Pinpoint the cell where the given text exists, returning its [X, Y] midpoint coordinate. 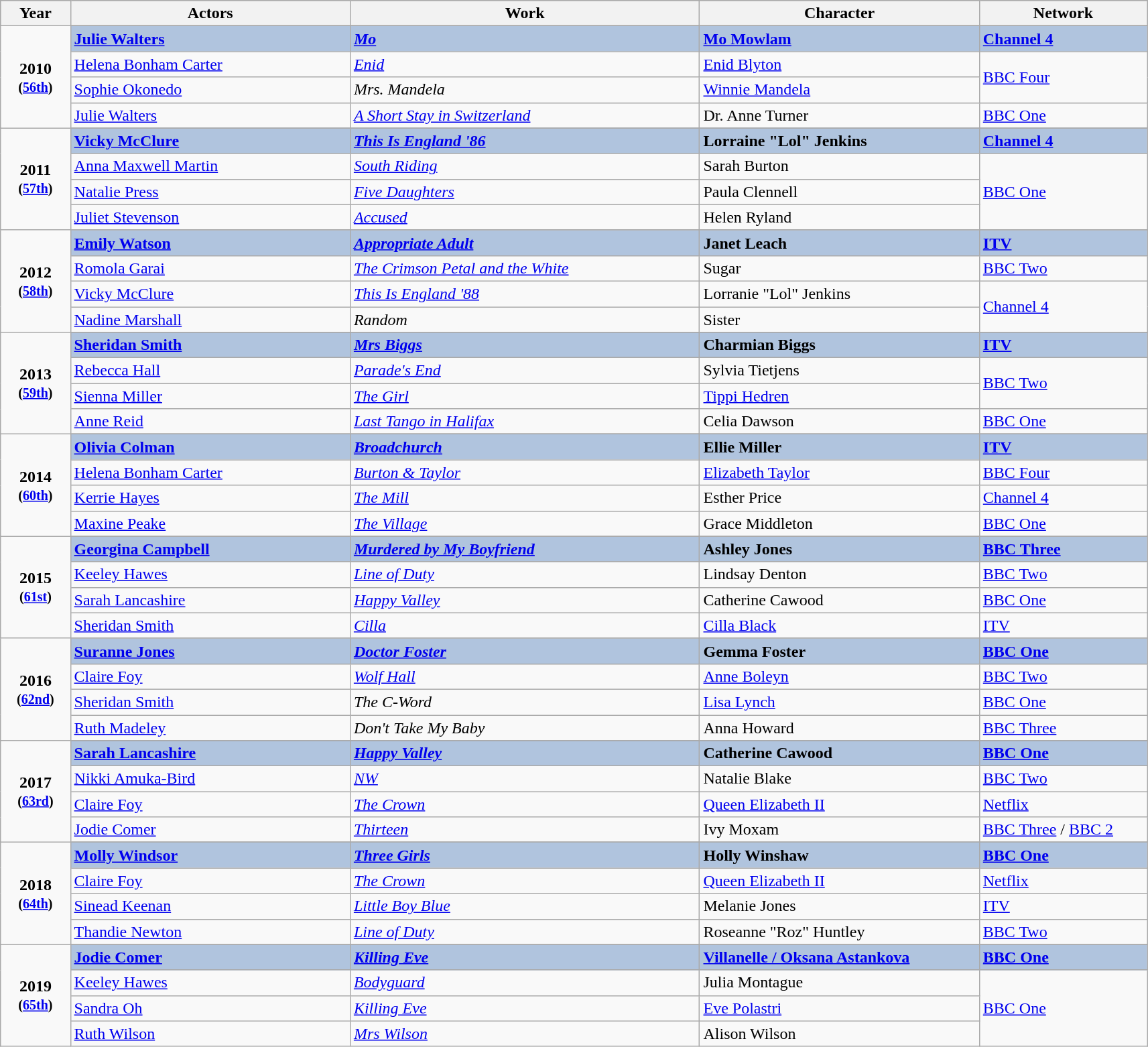
Janet Leach [839, 243]
Sophie Okonedo [210, 90]
Charmian Biggs [839, 345]
Accused [525, 217]
Cilla Black [839, 625]
Elizabeth Taylor [839, 473]
Lorranie "Lol" Jenkins [839, 294]
Gemma Foster [839, 651]
Lisa Lynch [839, 702]
The Crimson Petal and the White [525, 268]
Paula Clennell [839, 192]
Doctor Foster [525, 651]
Natalie Blake [839, 779]
Five Daughters [525, 192]
Mrs Biggs [525, 345]
Grace Middleton [839, 523]
Suranne Jones [210, 651]
2015 (61st) [36, 587]
The C-Word [525, 702]
NW [525, 779]
Esther Price [839, 498]
Three Girls [525, 855]
The Village [525, 523]
Lorraine "Lol" Jenkins [839, 141]
Appropriate Adult [525, 243]
2012 (58th) [36, 281]
Don't Take My Baby [525, 727]
Ruth Wilson [210, 1034]
Sylvia Tietjens [839, 371]
Ruth Madeley [210, 727]
2017 (63rd) [36, 792]
Network [1063, 13]
Dr. Anne Turner [839, 115]
Enid Blyton [839, 64]
Thandie Newton [210, 932]
Nikki Amuka-Bird [210, 779]
Mo Mowlam [839, 39]
Ashley Jones [839, 549]
A Short Stay in Switzerland [525, 115]
Work [525, 13]
Actors [210, 13]
Alison Wilson [839, 1034]
Cilla [525, 625]
This Is England '86 [525, 141]
Molly Windsor [210, 855]
Murdered by My Boyfriend [525, 549]
2019 (65th) [36, 995]
Mo [525, 39]
Eve Polastri [839, 1008]
Thirteen [525, 830]
Sinead Keenan [210, 906]
Sandra Oh [210, 1008]
Mrs Wilson [525, 1034]
Melanie Jones [839, 906]
Helen Ryland [839, 217]
Romola Garai [210, 268]
Villanelle / Oksana Astankova [839, 957]
Kerrie Hayes [210, 498]
Year [36, 13]
2010 (56th) [36, 77]
Nadine Marshall [210, 320]
BBC Three / BBC 2 [1063, 830]
Bodyguard [525, 983]
Sienna Miller [210, 396]
Anna Howard [839, 727]
This Is England '88 [525, 294]
2013 (59th) [36, 383]
The Girl [525, 396]
Broadchurch [525, 447]
Winnie Mandela [839, 90]
Burton & Taylor [525, 473]
Sarah Burton [839, 166]
Julia Montague [839, 983]
Parade's End [525, 371]
Holly Winshaw [839, 855]
Celia Dawson [839, 422]
Wolf Hall [525, 676]
Character [839, 13]
Random [525, 320]
Enid [525, 64]
Ivy Moxam [839, 830]
Lindsay Denton [839, 574]
Emily Watson [210, 243]
Anna Maxwell Martin [210, 166]
Natalie Press [210, 192]
Little Boy Blue [525, 906]
Tippi Hedren [839, 396]
Sister [839, 320]
2018 (64th) [36, 894]
Maxine Peake [210, 523]
Olivia Colman [210, 447]
Ellie Miller [839, 447]
South Riding [525, 166]
Sugar [839, 268]
Juliet Stevenson [210, 217]
Last Tango in Halifax [525, 422]
The Mill [525, 498]
Mrs. Mandela [525, 90]
Roseanne "Roz" Huntley [839, 932]
Anne Boleyn [839, 676]
2014 (60th) [36, 485]
Anne Reid [210, 422]
2011 (57th) [36, 179]
Rebecca Hall [210, 371]
Georgina Campbell [210, 549]
2016 (62nd) [36, 689]
